Determine the (x, y) coordinate at the center of the cell enclosing the given text.  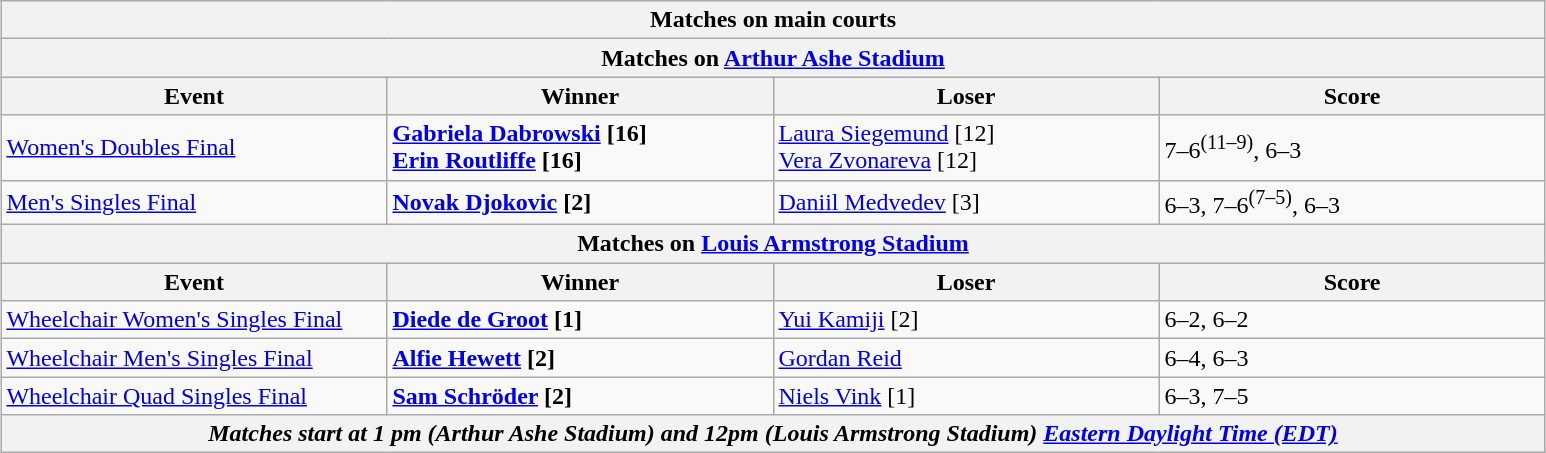
Matches on Arthur Ashe Stadium (773, 58)
Novak Djokovic [2] (580, 202)
Matches on Louis Armstrong Stadium (773, 244)
Sam Schröder [2] (580, 396)
Laura Siegemund [12] Vera Zvonareva [12] (966, 148)
Diede de Groot [1] (580, 320)
Daniil Medvedev [3] (966, 202)
Matches on main courts (773, 20)
Wheelchair Men's Singles Final (194, 358)
Matches start at 1 pm (Arthur Ashe Stadium) and 12pm (Louis Armstrong Stadium) Eastern Daylight Time (EDT) (773, 434)
7–6(11–9), 6–3 (1352, 148)
6–3, 7–5 (1352, 396)
Gordan Reid (966, 358)
Yui Kamiji [2] (966, 320)
Women's Doubles Final (194, 148)
Wheelchair Quad Singles Final (194, 396)
6–2, 6–2 (1352, 320)
Men's Singles Final (194, 202)
6–3, 7–6(7–5), 6–3 (1352, 202)
Niels Vink [1] (966, 396)
Wheelchair Women's Singles Final (194, 320)
Alfie Hewett [2] (580, 358)
Gabriela Dabrowski [16] Erin Routliffe [16] (580, 148)
6–4, 6–3 (1352, 358)
